Identify which cell holds the provided text, then report its [x, y] central coordinate. 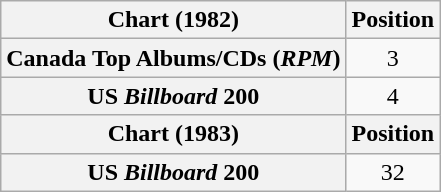
Chart (1982) [174, 20]
Canada Top Albums/CDs (RPM) [174, 58]
Chart (1983) [174, 134]
32 [393, 172]
3 [393, 58]
4 [393, 96]
